Pinpoint the cell where the given text exists, returning its [x, y] midpoint coordinate. 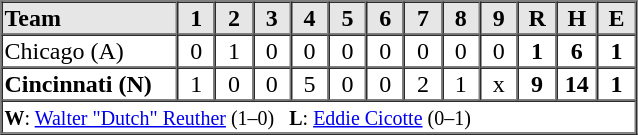
3 [272, 18]
Chicago (A) [90, 50]
H [577, 18]
x [499, 84]
4 [310, 18]
14 [577, 84]
7 [423, 18]
8 [461, 18]
R [538, 18]
W: Walter "Dutch" Reuther (1–0) L: Eddie Cicotte (0–1) [319, 116]
Team [90, 18]
E [616, 18]
Cincinnati (N) [90, 84]
